Return the [x, y] coordinate for the center point of the cell that contains the specified text.  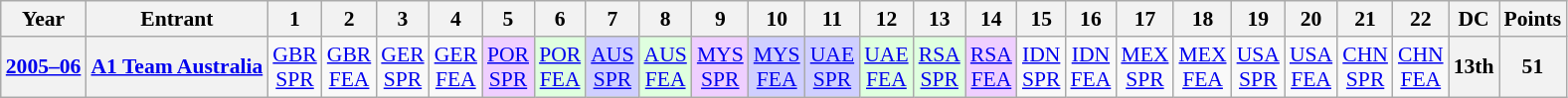
51 [1533, 67]
IDNFEA [1090, 67]
Entrant [177, 19]
13 [940, 19]
PORFEA [560, 67]
9 [720, 19]
16 [1090, 19]
MYSSPR [720, 67]
3 [402, 19]
19 [1259, 19]
AUSFEA [666, 67]
UAESPR [832, 67]
8 [666, 19]
MEXFEA [1202, 67]
Points [1533, 19]
18 [1202, 19]
17 [1144, 19]
RSAFEA [991, 67]
1 [294, 19]
2 [350, 19]
AUSSPR [612, 67]
USAFEA [1310, 67]
15 [1042, 19]
USASPR [1259, 67]
UAEFEA [886, 67]
CHNFEA [1421, 67]
RSASPR [940, 67]
20 [1310, 19]
11 [832, 19]
GERFEA [455, 67]
14 [991, 19]
GBRFEA [350, 67]
Year [44, 19]
22 [1421, 19]
6 [560, 19]
PORSPR [508, 67]
GERSPR [402, 67]
2005–06 [44, 67]
4 [455, 19]
A1 Team Australia [177, 67]
MEXSPR [1144, 67]
GBRSPR [294, 67]
5 [508, 19]
21 [1365, 19]
DC [1474, 19]
12 [886, 19]
IDNSPR [1042, 67]
13th [1474, 67]
10 [778, 19]
7 [612, 19]
MYSFEA [778, 67]
CHNSPR [1365, 67]
